Scan for the cell matching the given text and deliver its [x, y] coordinate at center. 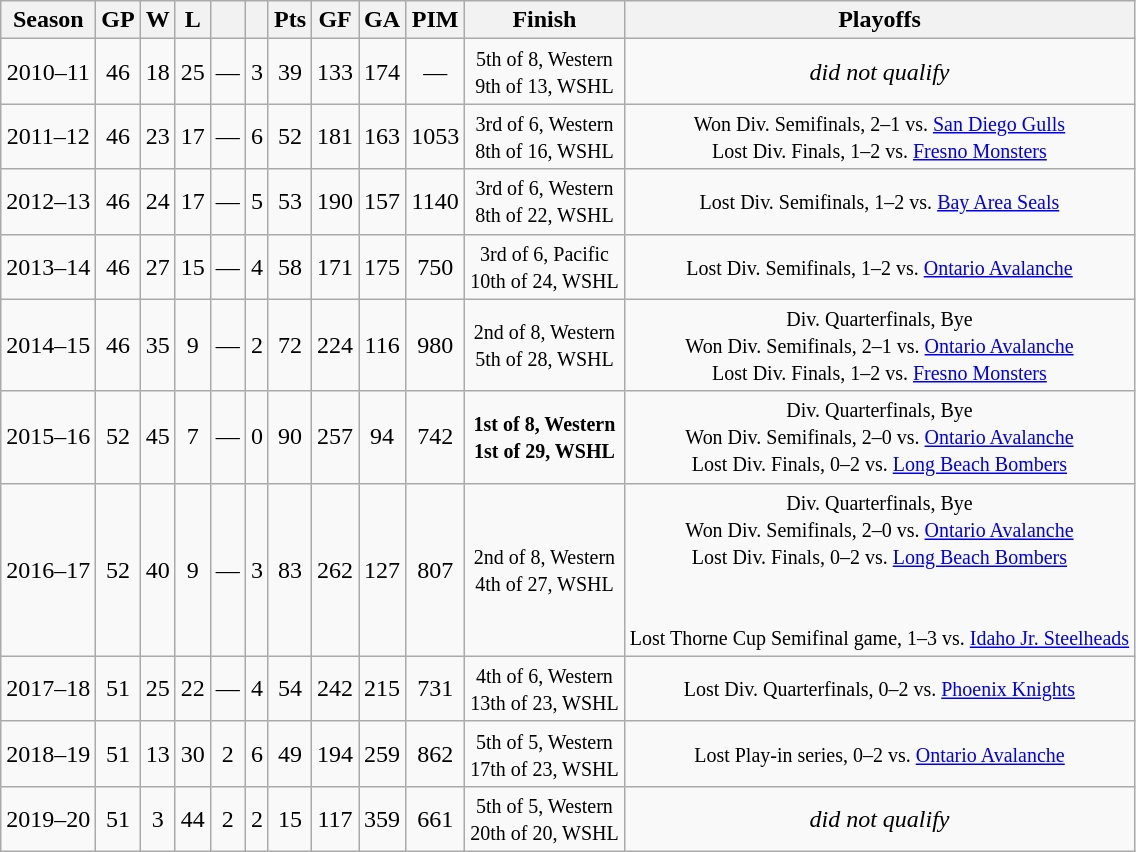
Div. Quarterfinals, ByeWon Div. Semifinals, 2–0 vs. Ontario AvalancheLost Div. Finals, 0–2 vs. Long Beach Bombers [879, 437]
3rd of 6, Pacific10th of 24, WSHL [545, 266]
157 [382, 202]
862 [436, 754]
5th of 5, Western20th of 20, WSHL [545, 818]
3rd of 6, Western8th of 16, WSHL [545, 136]
39 [290, 72]
175 [382, 266]
30 [192, 754]
171 [336, 266]
174 [382, 72]
W [158, 20]
40 [158, 570]
127 [382, 570]
980 [436, 345]
742 [436, 437]
7 [192, 437]
2013–14 [48, 266]
Lost Div. Semifinals, 1–2 vs. Ontario Avalanche [879, 266]
750 [436, 266]
44 [192, 818]
94 [382, 437]
Playoffs [879, 20]
257 [336, 437]
5th of 5, Western17th of 23, WSHL [545, 754]
2010–11 [48, 72]
72 [290, 345]
661 [436, 818]
83 [290, 570]
24 [158, 202]
133 [336, 72]
181 [336, 136]
190 [336, 202]
2nd of 8, Western5th of 28, WSHL [545, 345]
116 [382, 345]
23 [158, 136]
53 [290, 202]
2014–15 [48, 345]
54 [290, 688]
3rd of 6, Western8th of 22, WSHL [545, 202]
2011–12 [48, 136]
4th of 6, Western13th of 23, WSHL [545, 688]
GF [336, 20]
1140 [436, 202]
Won Div. Semifinals, 2–1 vs. San Diego GullsLost Div. Finals, 1–2 vs. Fresno Monsters [879, 136]
2012–13 [48, 202]
242 [336, 688]
5th of 8, Western9th of 13, WSHL [545, 72]
262 [336, 570]
194 [336, 754]
Lost Play-in series, 0–2 vs. Ontario Avalanche [879, 754]
Finish [545, 20]
359 [382, 818]
27 [158, 266]
Div. Quarterfinals, ByeWon Div. Semifinals, 2–1 vs. Ontario AvalancheLost Div. Finals, 1–2 vs. Fresno Monsters [879, 345]
0 [256, 437]
2018–19 [48, 754]
1053 [436, 136]
90 [290, 437]
Season [48, 20]
58 [290, 266]
215 [382, 688]
GA [382, 20]
2017–18 [48, 688]
2019–20 [48, 818]
49 [290, 754]
18 [158, 72]
Pts [290, 20]
22 [192, 688]
13 [158, 754]
259 [382, 754]
45 [158, 437]
35 [158, 345]
163 [382, 136]
Lost Div. Semifinals, 1–2 vs. Bay Area Seals [879, 202]
731 [436, 688]
2016–17 [48, 570]
117 [336, 818]
2015–16 [48, 437]
807 [436, 570]
PIM [436, 20]
1st of 8, Western1st of 29, WSHL [545, 437]
Lost Div. Quarterfinals, 0–2 vs. Phoenix Knights [879, 688]
L [192, 20]
224 [336, 345]
2nd of 8, Western4th of 27, WSHL [545, 570]
5 [256, 202]
GP [118, 20]
